Detect which cell encompasses the target text, then output its (x, y) center coordinate. 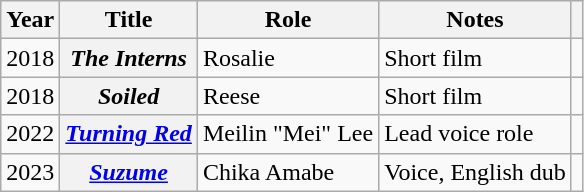
Soiled (129, 96)
Year (30, 20)
Turning Red (129, 134)
Notes (476, 20)
Voice, English dub (476, 172)
Lead voice role (476, 134)
Meilin "Mei" Lee (288, 134)
The Interns (129, 58)
Chika Amabe (288, 172)
Role (288, 20)
Reese (288, 96)
Suzume (129, 172)
2022 (30, 134)
2023 (30, 172)
Rosalie (288, 58)
Title (129, 20)
